Identify which cell holds the provided text, then report its [X, Y] central coordinate. 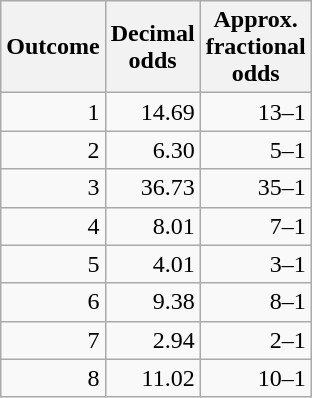
4.01 [152, 264]
5 [53, 264]
6 [53, 302]
4 [53, 226]
2.94 [152, 340]
10–1 [256, 378]
Approx.fractionalodds [256, 47]
Outcome [53, 47]
14.69 [152, 112]
8–1 [256, 302]
5–1 [256, 150]
8.01 [152, 226]
11.02 [152, 378]
35–1 [256, 188]
2–1 [256, 340]
Decimalodds [152, 47]
1 [53, 112]
36.73 [152, 188]
13–1 [256, 112]
2 [53, 150]
7–1 [256, 226]
9.38 [152, 302]
8 [53, 378]
6.30 [152, 150]
3 [53, 188]
3–1 [256, 264]
7 [53, 340]
